Find where the given text appears and provide that cell's center as (X, Y) coordinate. 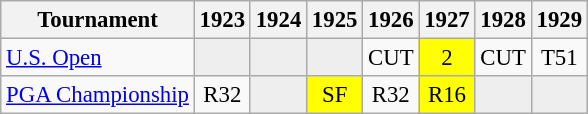
Tournament (98, 20)
1925 (335, 20)
2 (447, 58)
SF (335, 95)
1926 (391, 20)
1927 (447, 20)
1929 (559, 20)
PGA Championship (98, 95)
U.S. Open (98, 58)
T51 (559, 58)
1923 (222, 20)
R16 (447, 95)
1924 (278, 20)
1928 (503, 20)
